Capture the cell that displays the provided text and extract its [x, y] central coordinate. 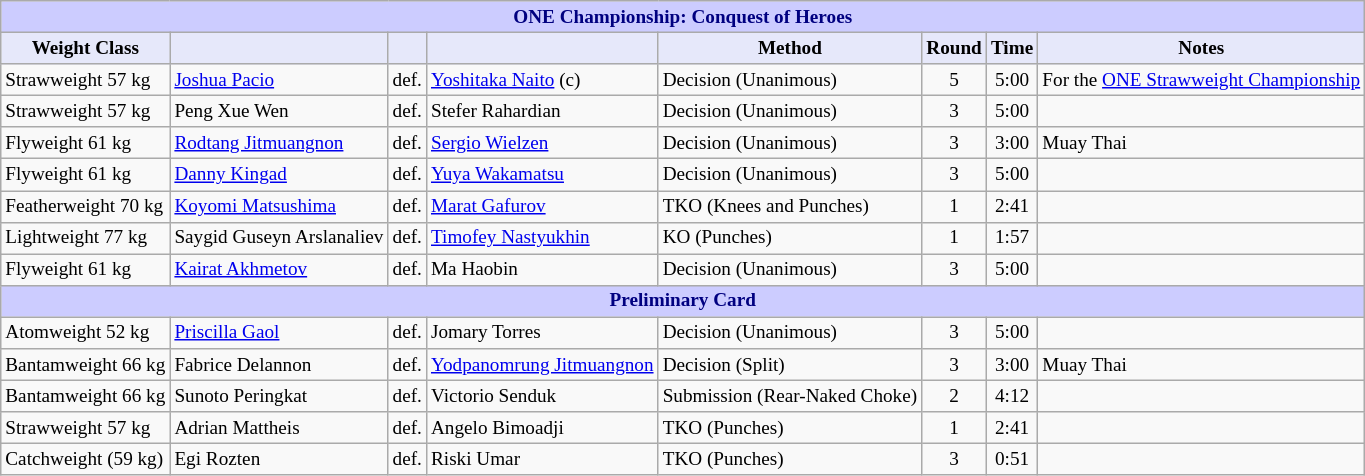
Angelo Bimoadji [542, 428]
Adrian Mattheis [279, 428]
Timofey Nastyukhin [542, 238]
Priscilla Gaol [279, 333]
Fabrice Delannon [279, 365]
2 [954, 396]
Saygid Guseyn Arslanaliev [279, 238]
Victorio Senduk [542, 396]
Egi Rozten [279, 460]
Ma Haobin [542, 270]
Lightweight 77 kg [86, 238]
Decision (Split) [790, 365]
Round [954, 48]
5 [954, 80]
Submission (Rear-Naked Choke) [790, 396]
Weight Class [86, 48]
Catchweight (59 kg) [86, 460]
Jomary Torres [542, 333]
Method [790, 48]
1:57 [1012, 238]
Yodpanomrung Jitmuangnon [542, 365]
Joshua Pacio [279, 80]
Peng Xue Wen [279, 111]
Sergio Wielzen [542, 143]
0:51 [1012, 460]
Notes [1202, 48]
For the ONE Strawweight Championship [1202, 80]
Koyomi Matsushima [279, 206]
KO (Punches) [790, 238]
Rodtang Jitmuangnon [279, 143]
Atomweight 52 kg [86, 333]
Preliminary Card [683, 301]
Yuya Wakamatsu [542, 175]
Stefer Rahardian [542, 111]
Danny Kingad [279, 175]
Sunoto Peringkat [279, 396]
Marat Gafurov [542, 206]
Riski Umar [542, 460]
Featherweight 70 kg [86, 206]
ONE Championship: Conquest of Heroes [683, 17]
TKO (Knees and Punches) [790, 206]
Kairat Akhmetov [279, 270]
Yoshitaka Naito (c) [542, 80]
Time [1012, 48]
4:12 [1012, 396]
